Output the (x, y) coordinate of the center of the cell containing the given text.  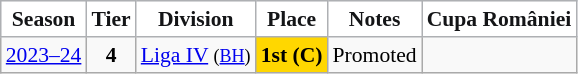
Tier (110, 19)
Liga IV (BH) (196, 55)
Cupa României (500, 19)
Place (292, 19)
4 (110, 55)
Promoted (375, 55)
2023–24 (44, 55)
1st (C) (292, 55)
Season (44, 19)
Division (196, 19)
Notes (375, 19)
